Extract the [x, y] coordinate from the center of the cell holding the provided text.  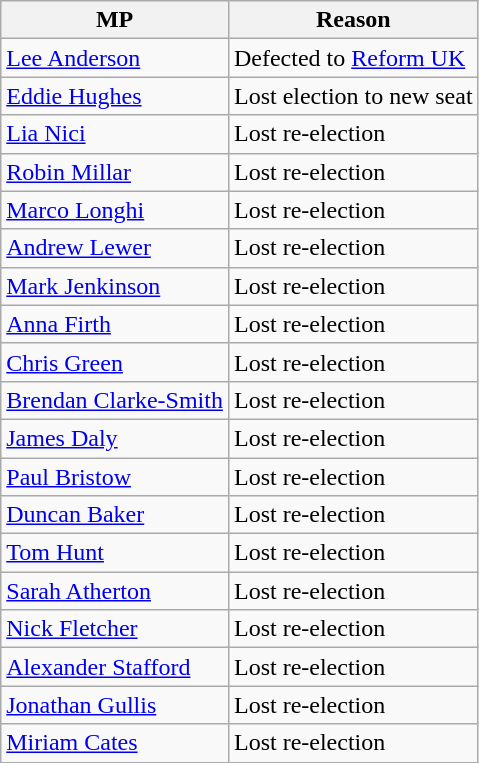
Brendan Clarke-Smith [115, 400]
Nick Fletcher [115, 629]
Mark Jenkinson [115, 286]
Andrew Lewer [115, 248]
Robin Millar [115, 172]
Defected to Reform UK [353, 58]
James Daly [115, 438]
Eddie Hughes [115, 96]
Paul Bristow [115, 477]
Marco Longhi [115, 210]
Tom Hunt [115, 553]
Jonathan Gullis [115, 705]
MP [115, 20]
Anna Firth [115, 324]
Alexander Stafford [115, 667]
Sarah Atherton [115, 591]
Duncan Baker [115, 515]
Lee Anderson [115, 58]
Lost election to new seat [353, 96]
Lia Nici [115, 134]
Miriam Cates [115, 743]
Chris Green [115, 362]
Reason [353, 20]
